Identify which cell holds the provided text, then report its [X, Y] central coordinate. 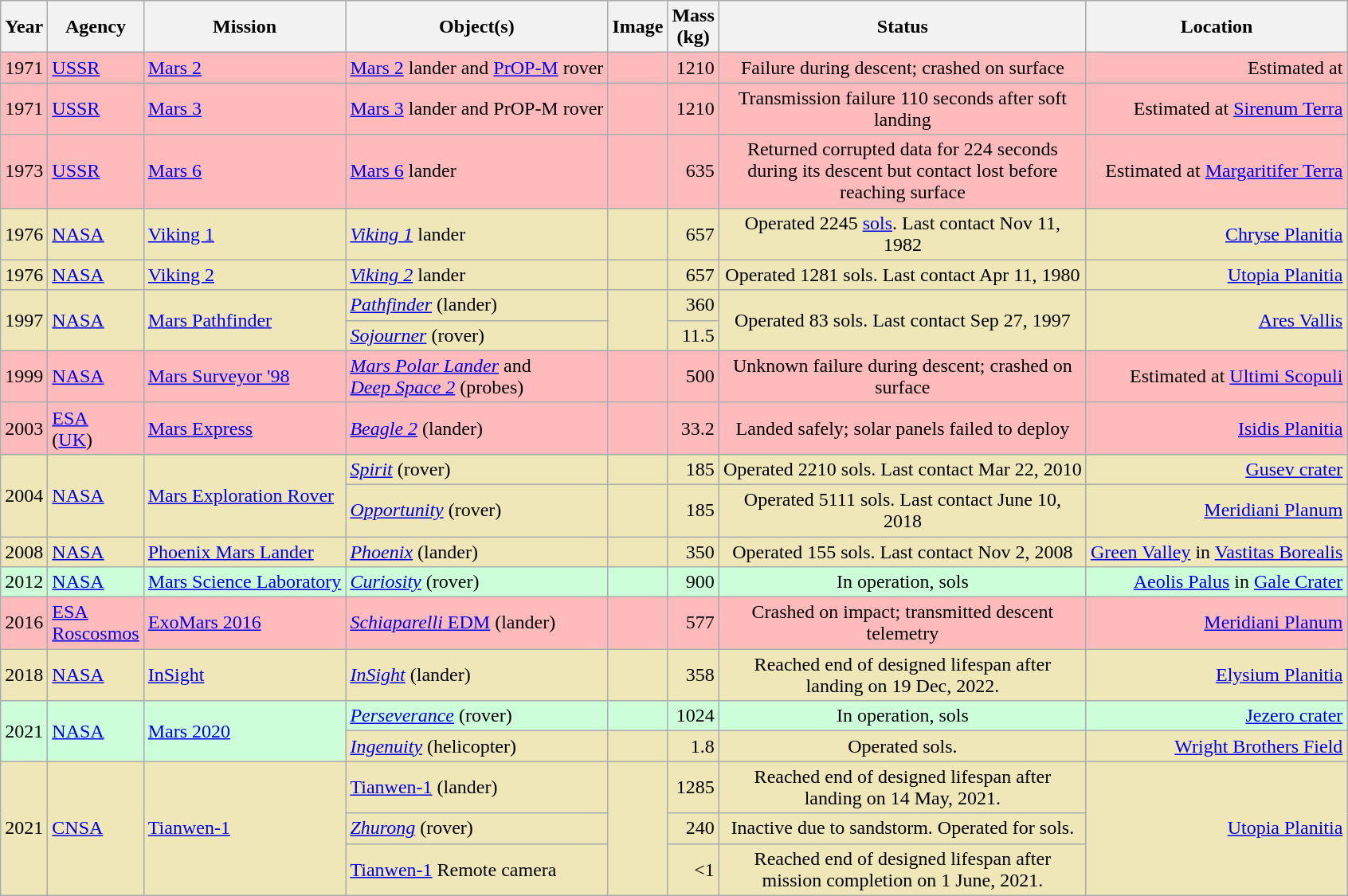
1973 [24, 171]
Operated 2210 sols. Last contact Mar 22, 2010 [902, 469]
ESA(UK) [96, 428]
Tianwen-1 (lander) [476, 787]
Crashed on impact; transmitted descent telemetry [902, 623]
Opportunity (rover) [476, 510]
Chryse Planitia [1216, 234]
ExoMars 2016 [245, 623]
Tianwen-1 [245, 828]
Mars Express [245, 428]
Estimated at Margaritifer Terra [1216, 171]
Mars Polar Lander andDeep Space 2 (probes) [476, 376]
Status [902, 27]
350 [693, 552]
Isidis Planitia [1216, 428]
Mars Science Laboratory [245, 582]
635 [693, 171]
Operated 155 sols. Last contact Nov 2, 2008 [902, 552]
Mars 2 lander and PrOP-M rover [476, 68]
Mars 2020 [245, 731]
Mars Exploration Rover [245, 495]
Perseverance (rover) [476, 716]
Phoenix (lander) [476, 552]
2018 [24, 675]
Pathfinder (lander) [476, 305]
1999 [24, 376]
Green Valley in Vastitas Borealis [1216, 552]
Estimated at Ultimi Scopuli [1216, 376]
Mars 6 lander [476, 171]
Inactive due to sandstorm. Operated for sols. [902, 828]
Location [1216, 27]
2008 [24, 552]
Operated 2245 sols. Last contact Nov 11, 1982 [902, 234]
2004 [24, 495]
900 [693, 582]
358 [693, 675]
Transmission failure 110 seconds after soft landing [902, 108]
Beagle 2 (lander) [476, 428]
Mars 3 lander and PrOP-M rover [476, 108]
Landed safely; solar panels failed to deploy [902, 428]
Mars 6 [245, 171]
Object(s) [476, 27]
Zhurong (rover) [476, 828]
240 [693, 828]
577 [693, 623]
Mass(kg) [693, 27]
Reached end of designed lifespan after mission completion on 1 June, 2021. [902, 870]
Tianwen-1 Remote camera [476, 870]
Spirit (rover) [476, 469]
Estimated at [1216, 68]
Year [24, 27]
<1 [693, 870]
11.5 [693, 335]
Failure during descent; crashed on surface [902, 68]
Wright Brothers Field [1216, 746]
2003 [24, 428]
Gusev crater [1216, 469]
Operated 83 sols. Last contact Sep 27, 1997 [902, 320]
Operated 5111 sols. Last contact June 10, 2018 [902, 510]
2016 [24, 623]
2012 [24, 582]
1024 [693, 716]
Agency [96, 27]
Operated 1281 sols. Last contact Apr 11, 1980 [902, 275]
33.2 [693, 428]
Ares Vallis [1216, 320]
Reached end of designed lifespan after landing on 14 May, 2021. [902, 787]
Jezero crater [1216, 716]
InSight [245, 675]
Mars Surveyor '98 [245, 376]
360 [693, 305]
Mars 3 [245, 108]
ESARoscosmos [96, 623]
Phoenix Mars Lander [245, 552]
Viking 2 [245, 275]
Sojourner (rover) [476, 335]
1285 [693, 787]
Elysium Planitia [1216, 675]
Viking 2 lander [476, 275]
Unknown failure during descent; crashed on surface [902, 376]
Mars 2 [245, 68]
1997 [24, 320]
Curiosity (rover) [476, 582]
Aeolis Palus in Gale Crater [1216, 582]
Viking 1 [245, 234]
CNSA [96, 828]
Returned corrupted data for 224 seconds during its descent but contact lost before reaching surface [902, 171]
Image [637, 27]
InSight (lander) [476, 675]
Reached end of designed lifespan after landing on 19 Dec, 2022. [902, 675]
Operated sols. [902, 746]
Schiaparelli EDM (lander) [476, 623]
500 [693, 376]
Ingenuity (helicopter) [476, 746]
Viking 1 lander [476, 234]
1.8 [693, 746]
Mission [245, 27]
Estimated at Sirenum Terra [1216, 108]
Mars Pathfinder [245, 320]
